Pinpoint the cell where the given text exists, returning its [X, Y] midpoint coordinate. 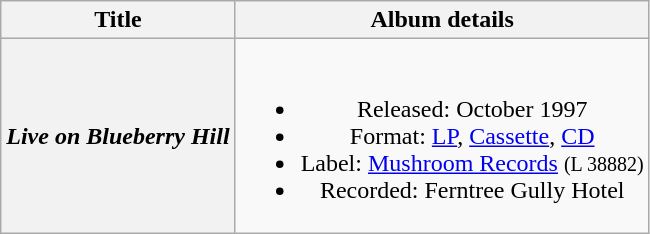
Released: October 1997Format: LP, Cassette, CDLabel: Mushroom Records (L 38882)Recorded: Ferntree Gully Hotel [442, 136]
Live on Blueberry Hill [118, 136]
Title [118, 20]
Album details [442, 20]
